Find where the given text appears and provide that cell's center as (X, Y) coordinate. 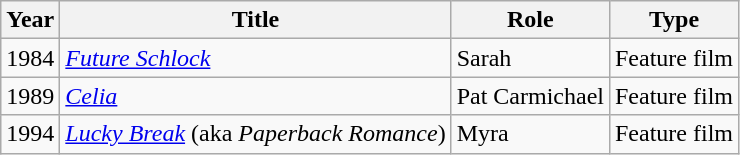
Celia (256, 96)
Type (674, 20)
1989 (30, 96)
Title (256, 20)
Year (30, 20)
1984 (30, 58)
Sarah (530, 58)
Lucky Break (aka Paperback Romance) (256, 134)
Pat Carmichael (530, 96)
1994 (30, 134)
Role (530, 20)
Future Schlock (256, 58)
Myra (530, 134)
